Find where the given text appears and provide that cell's center as (X, Y) coordinate. 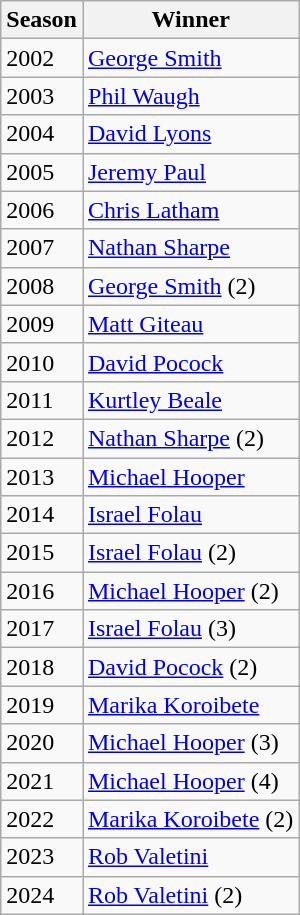
2014 (42, 515)
Michael Hooper (4) (190, 781)
2023 (42, 857)
Phil Waugh (190, 96)
Marika Koroibete (2) (190, 819)
2016 (42, 591)
2017 (42, 629)
2005 (42, 172)
Matt Giteau (190, 324)
2019 (42, 705)
Israel Folau (190, 515)
2011 (42, 400)
David Pocock (190, 362)
2015 (42, 553)
George Smith (2) (190, 286)
Winner (190, 20)
2004 (42, 134)
2010 (42, 362)
David Lyons (190, 134)
2007 (42, 248)
2006 (42, 210)
2013 (42, 477)
Michael Hooper (190, 477)
David Pocock (2) (190, 667)
2012 (42, 438)
2022 (42, 819)
Season (42, 20)
Michael Hooper (2) (190, 591)
George Smith (190, 58)
Rob Valetini (2) (190, 895)
2003 (42, 96)
Nathan Sharpe (2) (190, 438)
Marika Koroibete (190, 705)
2021 (42, 781)
2009 (42, 324)
Chris Latham (190, 210)
2024 (42, 895)
2008 (42, 286)
Israel Folau (3) (190, 629)
2018 (42, 667)
Rob Valetini (190, 857)
2020 (42, 743)
2002 (42, 58)
Michael Hooper (3) (190, 743)
Kurtley Beale (190, 400)
Jeremy Paul (190, 172)
Nathan Sharpe (190, 248)
Israel Folau (2) (190, 553)
